Output the [X, Y] coordinate of the center of the cell containing the given text.  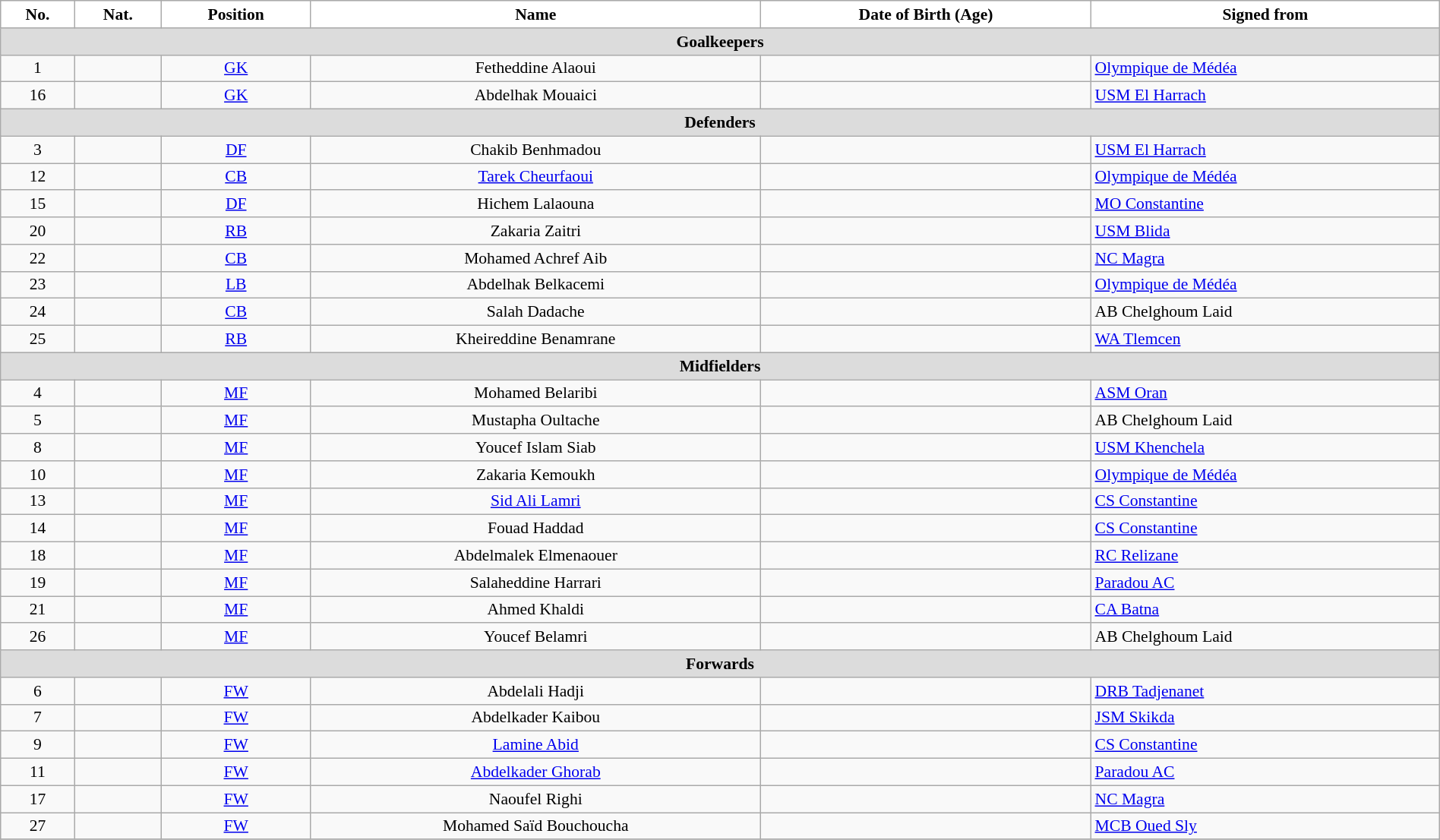
27 [38, 826]
USM Khenchela [1265, 447]
Youcef Islam Siab [536, 447]
12 [38, 177]
Tarek Cheurfaoui [536, 177]
23 [38, 285]
Abdelhak Belkacemi [536, 285]
25 [38, 339]
MO Constantine [1265, 204]
Name [536, 14]
ASM Oran [1265, 393]
Zakaria Zaitri [536, 231]
Sid Ali Lamri [536, 501]
18 [38, 556]
17 [38, 799]
Mohamed Achref Aib [536, 258]
Lamine Abid [536, 745]
11 [38, 772]
1 [38, 68]
26 [38, 637]
Fouad Haddad [536, 529]
9 [38, 745]
Defenders [720, 123]
16 [38, 96]
Youcef Belamri [536, 637]
21 [38, 610]
Midfielders [720, 366]
Chakib Benhmadou [536, 150]
Mohamed Saïd Bouchoucha [536, 826]
Mohamed Belaribi [536, 393]
24 [38, 312]
Position [235, 14]
Goalkeepers [720, 42]
14 [38, 529]
Date of Birth (Age) [927, 14]
LB [235, 285]
CA Batna [1265, 610]
Salaheddine Harrari [536, 583]
MCB Oued Sly [1265, 826]
20 [38, 231]
Fetheddine Alaoui [536, 68]
USM Blida [1265, 231]
19 [38, 583]
6 [38, 691]
10 [38, 475]
Forwards [720, 664]
Abdelkader Ghorab [536, 772]
Kheireddine Benamrane [536, 339]
22 [38, 258]
8 [38, 447]
13 [38, 501]
3 [38, 150]
JSM Skikda [1265, 718]
Mustapha Oultache [536, 421]
Signed from [1265, 14]
DRB Tadjenanet [1265, 691]
5 [38, 421]
No. [38, 14]
Hichem Lalaouna [536, 204]
Nat. [118, 14]
Naoufel Righi [536, 799]
4 [38, 393]
Ahmed Khaldi [536, 610]
Abdelali Hadji [536, 691]
Abdelkader Kaibou [536, 718]
RC Relizane [1265, 556]
Zakaria Kemoukh [536, 475]
Abdelmalek Elmenaouer [536, 556]
7 [38, 718]
Abdelhak Mouaici [536, 96]
WA Tlemcen [1265, 339]
Salah Dadache [536, 312]
15 [38, 204]
